Output the [x, y] coordinate of the center of the cell containing the given text.  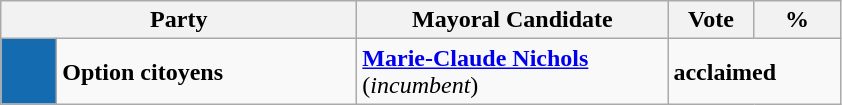
Mayoral Candidate [512, 20]
Option citoyens [207, 72]
Marie-Claude Nichols (incumbent) [512, 72]
Vote [711, 20]
Party [179, 20]
% [797, 20]
acclaimed [754, 72]
